Extract the (x, y) coordinate from the center of the cell holding the provided text.  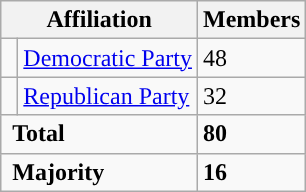
Members (251, 20)
Total (100, 134)
48 (251, 58)
16 (251, 172)
Affiliation (100, 20)
Republican Party (108, 96)
Democratic Party (108, 58)
80 (251, 134)
32 (251, 96)
Majority (100, 172)
